Provide the (X, Y) coordinate of the cell's center where the given text is located.  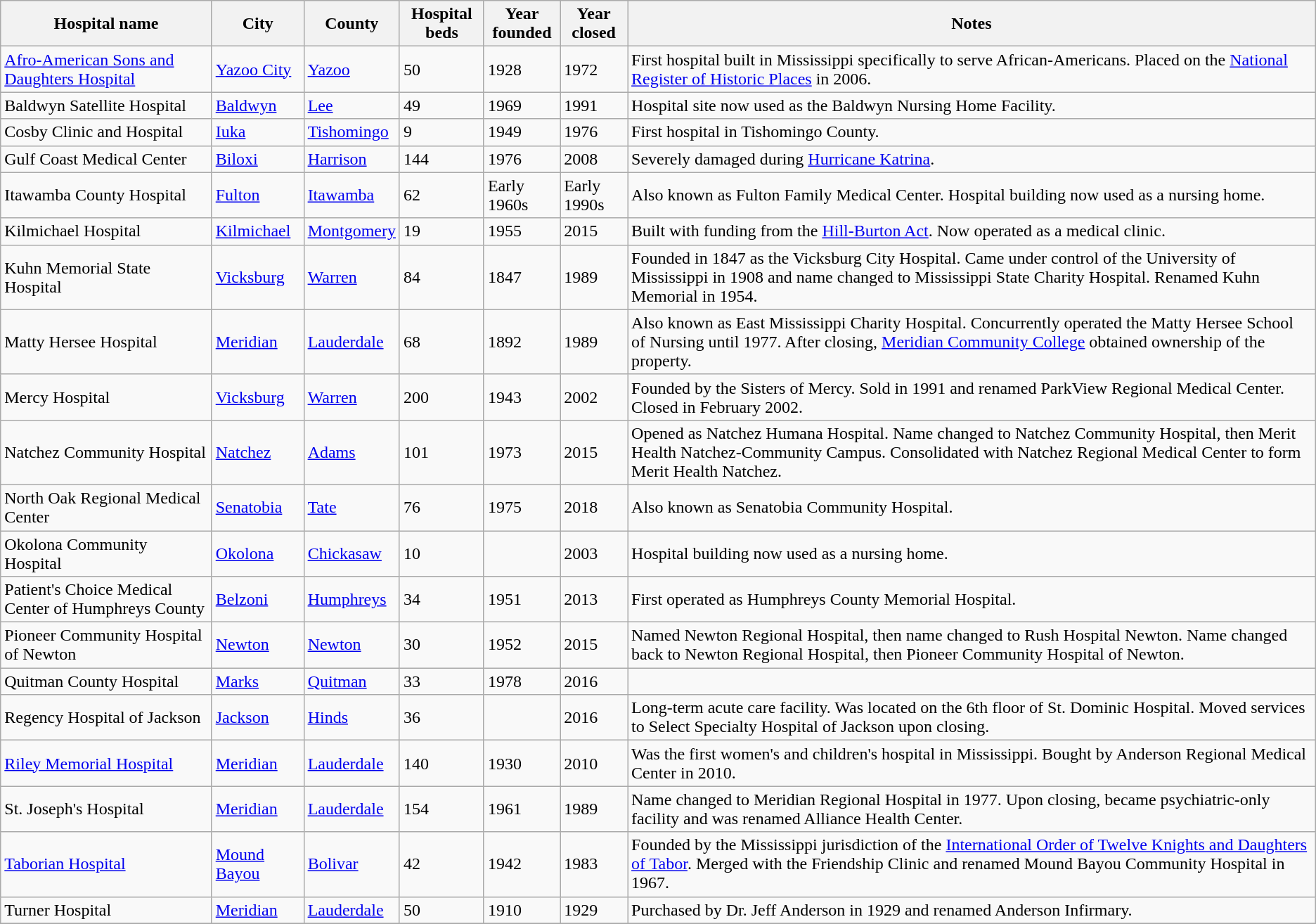
49 (441, 105)
1910 (522, 910)
1973 (522, 452)
Natchez Community Hospital (106, 452)
Lee (351, 105)
2018 (594, 508)
1975 (522, 508)
Jackson (257, 717)
Hinds (351, 717)
76 (441, 508)
33 (441, 681)
1943 (522, 397)
Kilmichael (257, 231)
Cosby Clinic and Hospital (106, 132)
1929 (594, 910)
Montgomery (351, 231)
1928 (522, 69)
1942 (522, 864)
Gulf Coast Medical Center (106, 159)
36 (441, 717)
34 (441, 599)
62 (441, 195)
Itawamba (351, 195)
19 (441, 231)
Baldwyn (257, 105)
2013 (594, 599)
101 (441, 452)
154 (441, 809)
Also known as Fulton Family Medical Center. Hospital building now used as a nursing home. (972, 195)
Itawamba County Hospital (106, 195)
First operated as Humphreys County Memorial Hospital. (972, 599)
Bolivar (351, 864)
1847 (522, 277)
Iuka (257, 132)
Hospital name (106, 24)
Mound Bayou (257, 864)
Quitman (351, 681)
2003 (594, 553)
Turner Hospital (106, 910)
Yearfounded (522, 24)
2008 (594, 159)
Belzoni (257, 599)
Early 1990s (594, 195)
1930 (522, 764)
Riley Memorial Hospital (106, 764)
St. Joseph's Hospital (106, 809)
Hospital beds (441, 24)
County (351, 24)
Adams (351, 452)
Also known as Senatobia Community Hospital. (972, 508)
Humphreys (351, 599)
Chickasaw (351, 553)
Fulton (257, 195)
140 (441, 764)
2010 (594, 764)
Okolona Community Hospital (106, 553)
Tishomingo (351, 132)
Name changed to Meridian Regional Hospital in 1977. Upon closing, became psychiatric-only facility and was renamed Alliance Health Center. (972, 809)
City (257, 24)
10 (441, 553)
Was the first women's and children's hospital in Mississippi. Bought by Anderson Regional Medical Center in 2010. (972, 764)
1949 (522, 132)
Kuhn Memorial State Hospital (106, 277)
84 (441, 277)
Yearclosed (594, 24)
Harrison (351, 159)
68 (441, 342)
Mercy Hospital (106, 397)
2002 (594, 397)
Okolona (257, 553)
9 (441, 132)
1969 (522, 105)
1983 (594, 864)
Kilmichael Hospital (106, 231)
1955 (522, 231)
1972 (594, 69)
200 (441, 397)
1991 (594, 105)
Yazoo City (257, 69)
Early 1960s (522, 195)
42 (441, 864)
1961 (522, 809)
First hospital in Tishomingo County. (972, 132)
Purchased by Dr. Jeff Anderson in 1929 and renamed Anderson Infirmary. (972, 910)
Hospital building now used as a nursing home. (972, 553)
30 (441, 646)
Yazoo (351, 69)
North Oak Regional Medical Center (106, 508)
Regency Hospital of Jackson (106, 717)
Tate (351, 508)
Marks (257, 681)
Notes (972, 24)
144 (441, 159)
Pioneer Community Hospital of Newton (106, 646)
1952 (522, 646)
Baldwyn Satellite Hospital (106, 105)
Afro-American Sons and Daughters Hospital (106, 69)
Quitman County Hospital (106, 681)
Patient's Choice Medical Center of Humphreys County (106, 599)
Natchez (257, 452)
Built with funding from the Hill-Burton Act. Now operated as a medical clinic. (972, 231)
Matty Hersee Hospital (106, 342)
First hospital built in Mississippi specifically to serve African-Americans. Placed on the National Register of Historic Places in 2006. (972, 69)
Hospital site now used as the Baldwyn Nursing Home Facility. (972, 105)
1951 (522, 599)
Founded by the Sisters of Mercy. Sold in 1991 and renamed ParkView Regional Medical Center. Closed in February 2002. (972, 397)
Senatobia (257, 508)
Taborian Hospital (106, 864)
Biloxi (257, 159)
1978 (522, 681)
1892 (522, 342)
Severely damaged during Hurricane Katrina. (972, 159)
